Detect which cell encompasses the target text, then output its (X, Y) center coordinate. 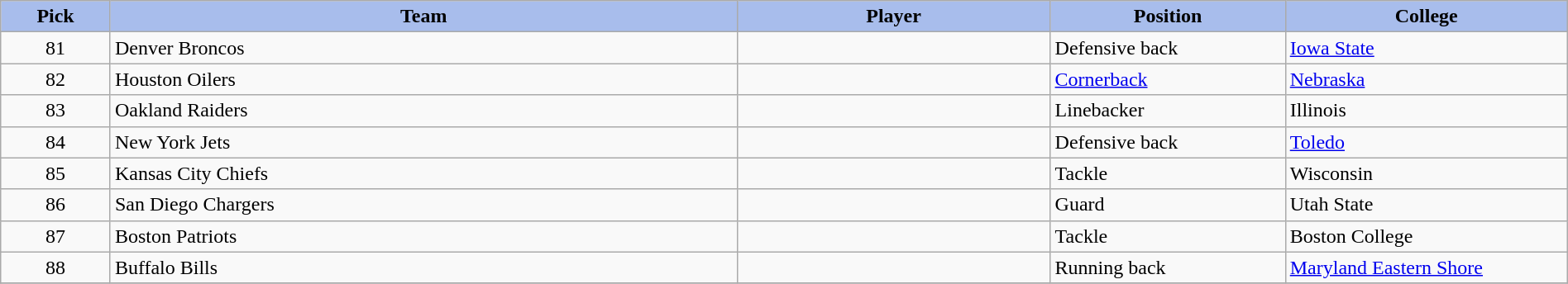
Kansas City Chiefs (423, 173)
Iowa State (1426, 48)
Cornerback (1168, 79)
Oakland Raiders (423, 111)
86 (56, 205)
Linebacker (1168, 111)
Team (423, 17)
Boston Patriots (423, 236)
87 (56, 236)
83 (56, 111)
Nebraska (1426, 79)
Denver Broncos (423, 48)
Pick (56, 17)
Maryland Eastern Shore (1426, 267)
88 (56, 267)
85 (56, 173)
Houston Oilers (423, 79)
Toledo (1426, 142)
Illinois (1426, 111)
Utah State (1426, 205)
82 (56, 79)
Wisconsin (1426, 173)
San Diego Chargers (423, 205)
Position (1168, 17)
Running back (1168, 267)
New York Jets (423, 142)
81 (56, 48)
84 (56, 142)
College (1426, 17)
Player (893, 17)
Boston College (1426, 236)
Guard (1168, 205)
Buffalo Bills (423, 267)
